Locate the cell with the specified text and output its [X, Y] center coordinate. 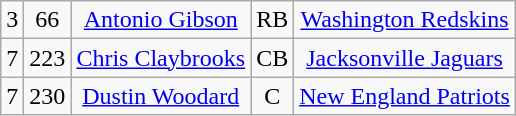
223 [48, 58]
Washington Redskins [405, 20]
C [272, 96]
Antonio Gibson [161, 20]
CB [272, 58]
RB [272, 20]
66 [48, 20]
Dustin Woodard [161, 96]
New England Patriots [405, 96]
3 [12, 20]
Chris Claybrooks [161, 58]
Jacksonville Jaguars [405, 58]
230 [48, 96]
